From the cell containing the given text, extract its center point as (x, y) coordinate. 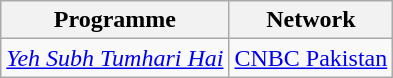
CNBC Pakistan (311, 58)
Yeh Subh Tumhari Hai (115, 58)
Network (311, 20)
Programme (115, 20)
